Identify which cell holds the provided text, then report its (X, Y) central coordinate. 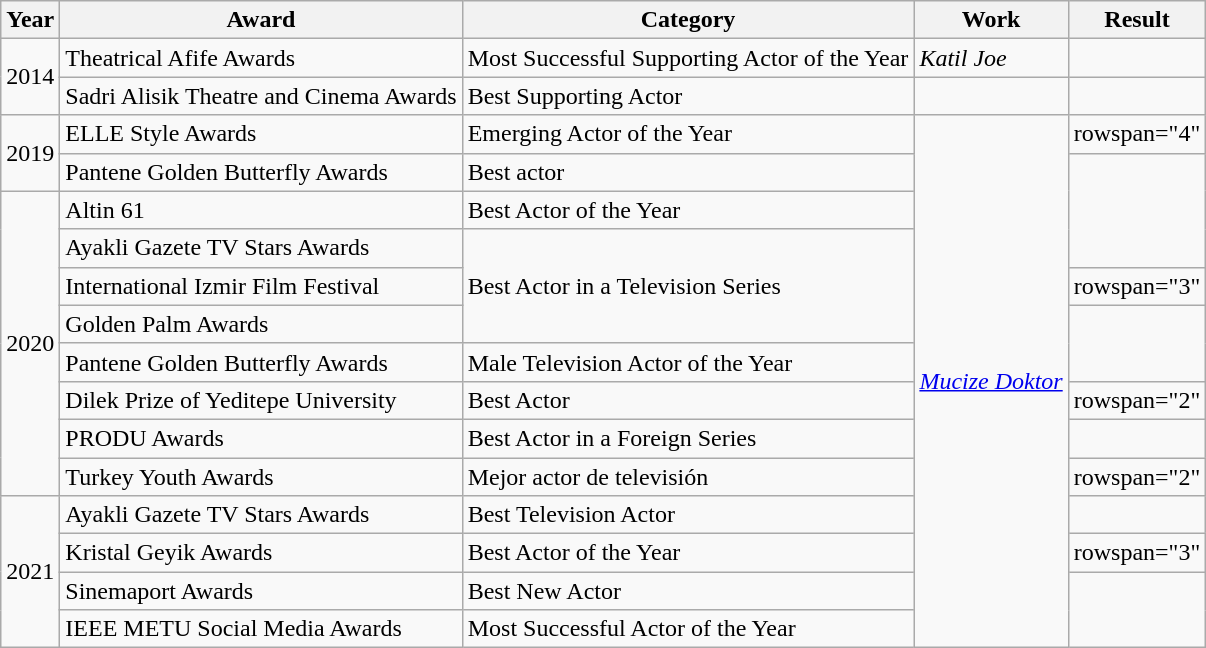
PRODU Awards (261, 438)
Turkey Youth Awards (261, 477)
Most Successful Supporting Actor of the Year (688, 58)
Katil Joe (991, 58)
Best Television Actor (688, 515)
rowspan="4" (1137, 134)
Emerging Actor of the Year (688, 134)
Best Actor in a Television Series (688, 286)
Category (688, 20)
Most Successful Actor of the Year (688, 629)
Theatrical Afife Awards (261, 58)
Sinemaport Awards (261, 591)
Dilek Prize of Yeditepe University (261, 400)
Work (991, 20)
Sadri Alisik Theatre and Cinema Awards (261, 96)
Best Supporting Actor (688, 96)
Altin 61 (261, 210)
2019 (30, 153)
2021 (30, 572)
Best Actor (688, 400)
Golden Palm Awards (261, 324)
2014 (30, 77)
2020 (30, 343)
Mejor actor de televisión (688, 477)
Year (30, 20)
International Izmir Film Festival (261, 286)
Result (1137, 20)
Mucize Doktor (991, 382)
Best Actor in a Foreign Series (688, 438)
IEEE METU Social Media Awards (261, 629)
Best actor (688, 172)
Kristal Geyik Awards (261, 553)
Male Television Actor of the Year (688, 362)
Award (261, 20)
ELLE Style Awards (261, 134)
Best New Actor (688, 591)
